From the cell containing the given text, extract its center point as (X, Y) coordinate. 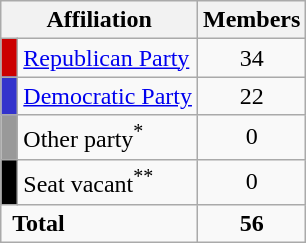
Other party* (108, 138)
Members (251, 20)
34 (251, 58)
Republican Party (108, 58)
Democratic Party (108, 96)
Seat vacant** (108, 182)
Total (100, 223)
Affiliation (100, 20)
22 (251, 96)
56 (251, 223)
